Identify which cell holds the provided text, then report its [x, y] central coordinate. 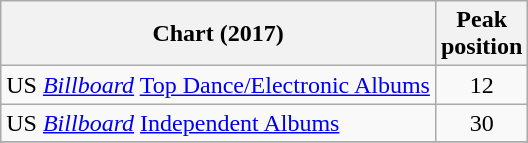
30 [481, 123]
US Billboard Independent Albums [218, 123]
Peakposition [481, 34]
Chart (2017) [218, 34]
12 [481, 85]
US Billboard Top Dance/Electronic Albums [218, 85]
